Return the [x, y] coordinate for the center point of the cell that contains the specified text.  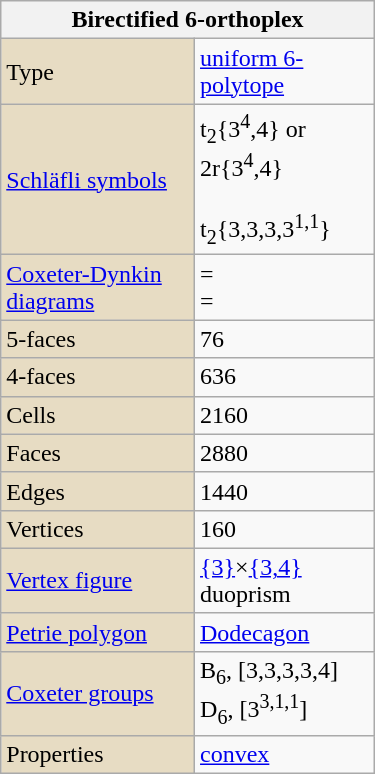
2160 [285, 415]
5-faces [98, 339]
636 [285, 377]
Petrie polygon [98, 632]
Dodecagon [285, 632]
2880 [285, 453]
Birectified 6-orthoplex [188, 20]
Vertex figure [98, 580]
convex [285, 755]
uniform 6-polytope [285, 72]
Schläfli symbols [98, 180]
t2{34,4} or 2r{34,4}t2{3,3,3,31,1} [285, 180]
Vertices [98, 529]
Coxeter groups [98, 694]
= = [285, 288]
Cells [98, 415]
4-faces [98, 377]
B6, [3,3,3,3,4]D6, [33,1,1] [285, 694]
Type [98, 72]
Coxeter-Dynkin diagrams [98, 288]
1440 [285, 491]
160 [285, 529]
{3}×{3,4} duoprism [285, 580]
Faces [98, 453]
Edges [98, 491]
76 [285, 339]
Properties [98, 755]
